Output the [x, y] coordinate of the center of the cell containing the given text.  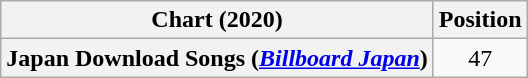
Chart (2020) [218, 20]
Position [480, 20]
Japan Download Songs (Billboard Japan) [218, 58]
47 [480, 58]
